Pinpoint the cell where the given text exists, returning its [x, y] midpoint coordinate. 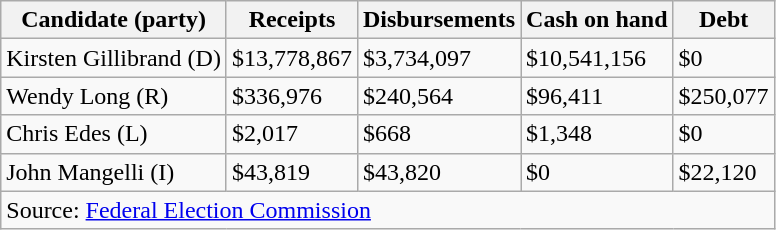
$2,017 [292, 134]
$1,348 [597, 134]
Wendy Long (R) [114, 96]
Receipts [292, 20]
Debt [724, 20]
Source: Federal Election Commission [388, 210]
John Mangelli (I) [114, 172]
$13,778,867 [292, 58]
$43,820 [438, 172]
Cash on hand [597, 20]
$10,541,156 [597, 58]
$240,564 [438, 96]
Kirsten Gillibrand (D) [114, 58]
Candidate (party) [114, 20]
$336,976 [292, 96]
$22,120 [724, 172]
$3,734,097 [438, 58]
$43,819 [292, 172]
Chris Edes (L) [114, 134]
$96,411 [597, 96]
$668 [438, 134]
Disbursements [438, 20]
$250,077 [724, 96]
